For the text-containing cell, return its midpoint in [x, y] coordinate format. 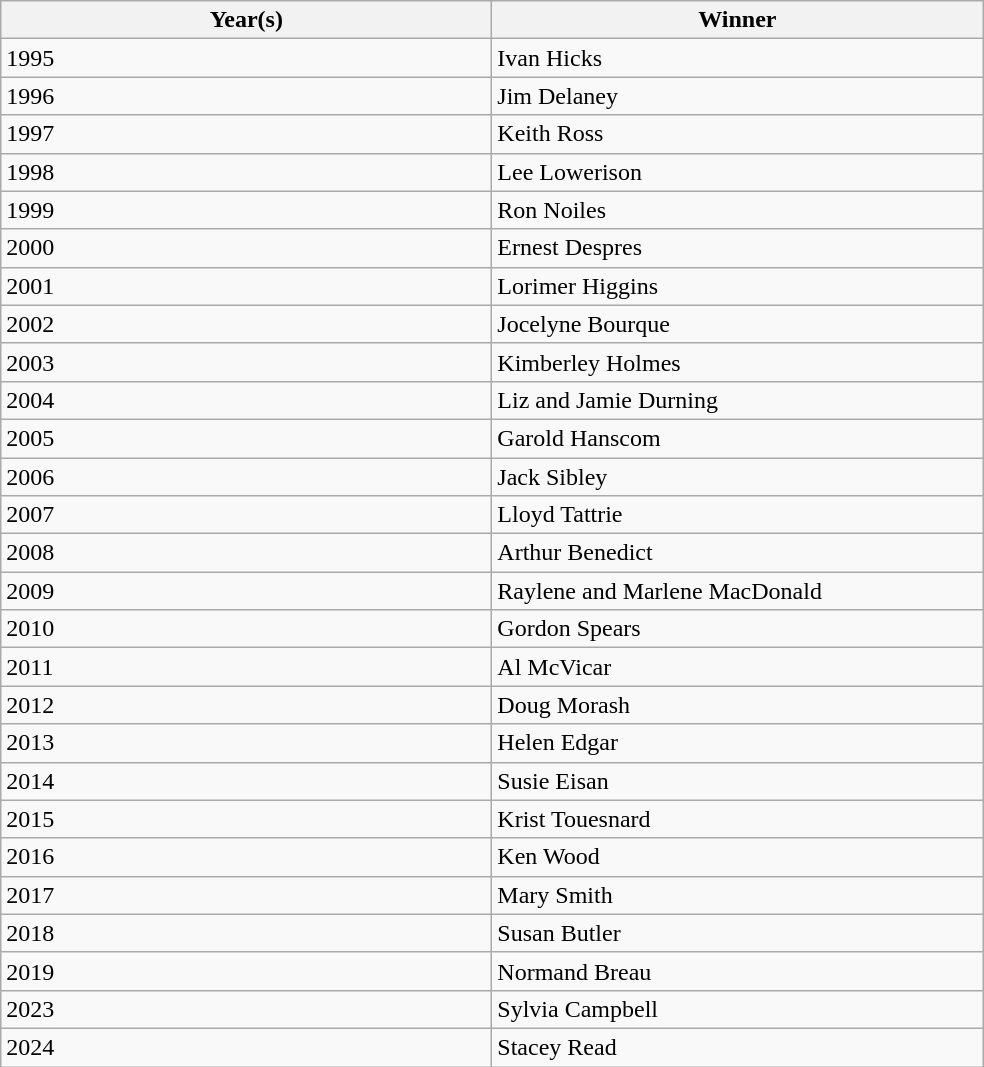
2005 [246, 438]
2004 [246, 400]
Lee Lowerison [738, 172]
Doug Morash [738, 705]
2011 [246, 667]
1998 [246, 172]
Liz and Jamie Durning [738, 400]
Kimberley Holmes [738, 362]
2010 [246, 629]
Winner [738, 20]
1996 [246, 96]
Jim Delaney [738, 96]
2017 [246, 895]
2013 [246, 743]
Garold Hanscom [738, 438]
2016 [246, 857]
2006 [246, 477]
Raylene and Marlene MacDonald [738, 591]
1995 [246, 58]
2018 [246, 933]
Al McVicar [738, 667]
Jocelyne Bourque [738, 324]
2000 [246, 248]
Susan Butler [738, 933]
2003 [246, 362]
2007 [246, 515]
Susie Eisan [738, 781]
Lorimer Higgins [738, 286]
2015 [246, 819]
2024 [246, 1047]
Helen Edgar [738, 743]
1997 [246, 134]
Ernest Despres [738, 248]
Krist Touesnard [738, 819]
Gordon Spears [738, 629]
Sylvia Campbell [738, 1009]
Ken Wood [738, 857]
Normand Breau [738, 971]
2002 [246, 324]
Mary Smith [738, 895]
Ron Noiles [738, 210]
2001 [246, 286]
2008 [246, 553]
Lloyd Tattrie [738, 515]
2023 [246, 1009]
2009 [246, 591]
2019 [246, 971]
2012 [246, 705]
Arthur Benedict [738, 553]
2014 [246, 781]
1999 [246, 210]
Ivan Hicks [738, 58]
Jack Sibley [738, 477]
Stacey Read [738, 1047]
Year(s) [246, 20]
Keith Ross [738, 134]
